For the text-containing cell, return its midpoint in [X, Y] coordinate format. 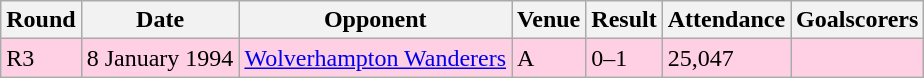
25,047 [726, 58]
A [549, 58]
8 January 1994 [160, 58]
Goalscorers [858, 20]
Attendance [726, 20]
R3 [41, 58]
Opponent [376, 20]
Date [160, 20]
Result [624, 20]
Wolverhampton Wanderers [376, 58]
Venue [549, 20]
0–1 [624, 58]
Round [41, 20]
